Return [X, Y] of the center of cell containing provided text 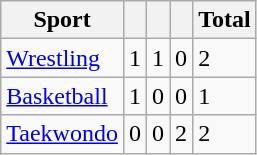
Total [225, 20]
Taekwondo [62, 134]
Sport [62, 20]
Basketball [62, 96]
Wrestling [62, 58]
